Pinpoint the cell where the given text exists, returning its (X, Y) midpoint coordinate. 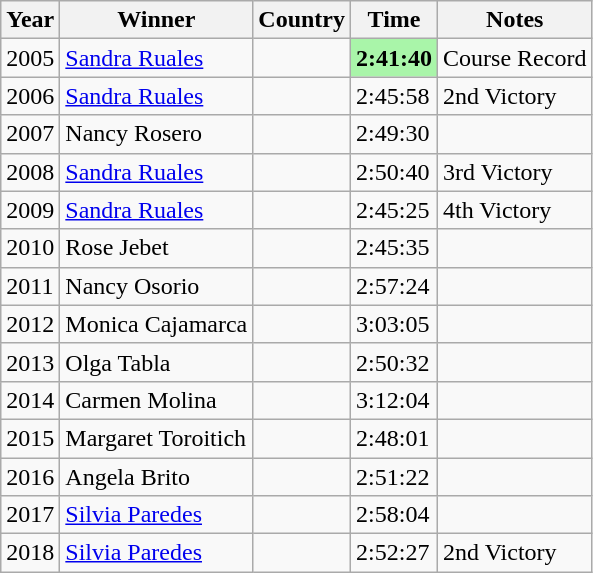
Carmen Molina (156, 400)
2009 (30, 210)
2008 (30, 172)
Monica Cajamarca (156, 324)
2015 (30, 438)
2011 (30, 286)
3rd Victory (515, 172)
Margaret Toroitich (156, 438)
3:12:04 (394, 400)
2016 (30, 477)
2007 (30, 134)
2:45:35 (394, 248)
2:58:04 (394, 515)
Country (302, 20)
2:45:58 (394, 96)
2:50:32 (394, 362)
Nancy Osorio (156, 286)
2:49:30 (394, 134)
Winner (156, 20)
2013 (30, 362)
Rose Jebet (156, 248)
2005 (30, 58)
2:41:40 (394, 58)
3:03:05 (394, 324)
2017 (30, 515)
Course Record (515, 58)
Notes (515, 20)
Year (30, 20)
2012 (30, 324)
2018 (30, 553)
4th Victory (515, 210)
2006 (30, 96)
Time (394, 20)
2:51:22 (394, 477)
Angela Brito (156, 477)
2:52:27 (394, 553)
2014 (30, 400)
Olga Tabla (156, 362)
2010 (30, 248)
2:57:24 (394, 286)
2:48:01 (394, 438)
Nancy Rosero (156, 134)
2:45:25 (394, 210)
2:50:40 (394, 172)
